Identify which cell holds the provided text, then report its [X, Y] central coordinate. 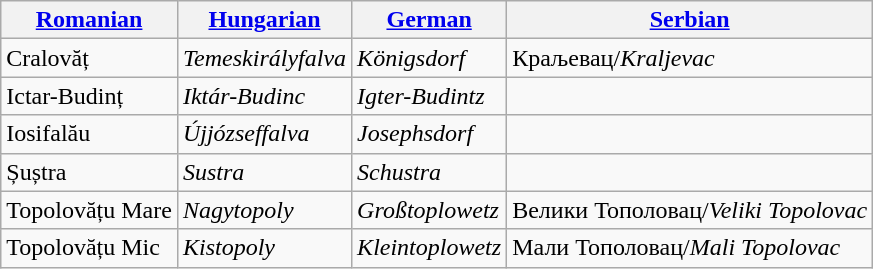
Iosifalău [90, 134]
Schustra [430, 172]
Kistopoly [264, 248]
Nagytopoly [264, 210]
Sustra [264, 172]
Újjózseffalva [264, 134]
Cralovăț [90, 58]
Ictar-Budinț [90, 96]
Șuștra [90, 172]
Josephsdorf [430, 134]
Мали Тополовац/Mali Topolovac [690, 248]
Велики Тополовац/Veliki Topolovac [690, 210]
Großtoplowetz [430, 210]
Hungarian [264, 20]
Igter-Budintz [430, 96]
German [430, 20]
Romanian [90, 20]
Topolovățu Mare [90, 210]
Краљевац/Kraljevac [690, 58]
Topolovățu Mic [90, 248]
Iktár-Budinc [264, 96]
Kleintoplowetz [430, 248]
Königsdorf [430, 58]
Temeskirályfalva [264, 58]
Serbian [690, 20]
